From the cell containing the given text, extract its center point as (X, Y) coordinate. 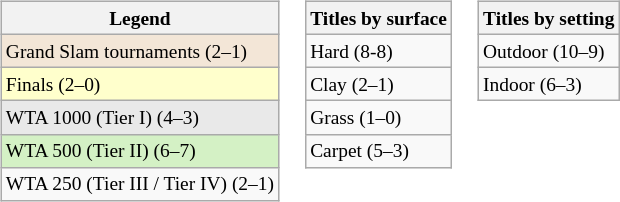
Carpet (5–3) (379, 150)
Titles by surface (379, 18)
WTA 1000 (Tier I) (4–3) (140, 118)
Indoor (6–3) (548, 84)
Clay (2–1) (379, 84)
WTA 500 (Tier II) (6–7) (140, 150)
Grand Slam tournaments (2–1) (140, 50)
Outdoor (10–9) (548, 50)
Hard (8-8) (379, 50)
Finals (2–0) (140, 84)
Titles by setting (548, 18)
Legend (140, 18)
Grass (1–0) (379, 118)
WTA 250 (Tier III / Tier IV) (2–1) (140, 184)
